Determine the [x, y] coordinate at the center of the cell enclosing the given text.  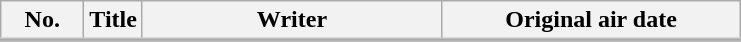
Writer [292, 21]
No. [42, 21]
Original air date [590, 21]
Title [114, 21]
